Identify which cell holds the provided text, then report its (x, y) central coordinate. 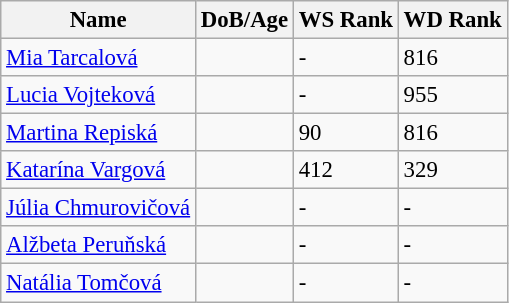
Alžbeta Peruňská (98, 245)
Júlia Chmurovičová (98, 208)
Natália Tomčová (98, 283)
WD Rank (452, 20)
Katarína Vargová (98, 170)
DoB/Age (244, 20)
WS Rank (346, 20)
955 (452, 95)
Mia Tarcalová (98, 58)
Lucia Vojteková (98, 95)
Martina Repiská (98, 133)
412 (346, 170)
90 (346, 133)
Name (98, 20)
329 (452, 170)
